Provide the (x, y) coordinate of the cell's center where the given text is located.  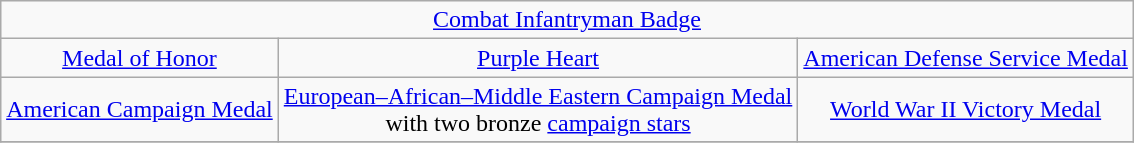
American Campaign Medal (140, 110)
American Defense Service Medal (966, 58)
Purple Heart (538, 58)
European–African–Middle Eastern Campaign Medalwith two bronze campaign stars (538, 110)
World War II Victory Medal (966, 110)
Combat Infantryman Badge (568, 20)
Medal of Honor (140, 58)
